Output the (X, Y) coordinate of the center of the cell containing the given text.  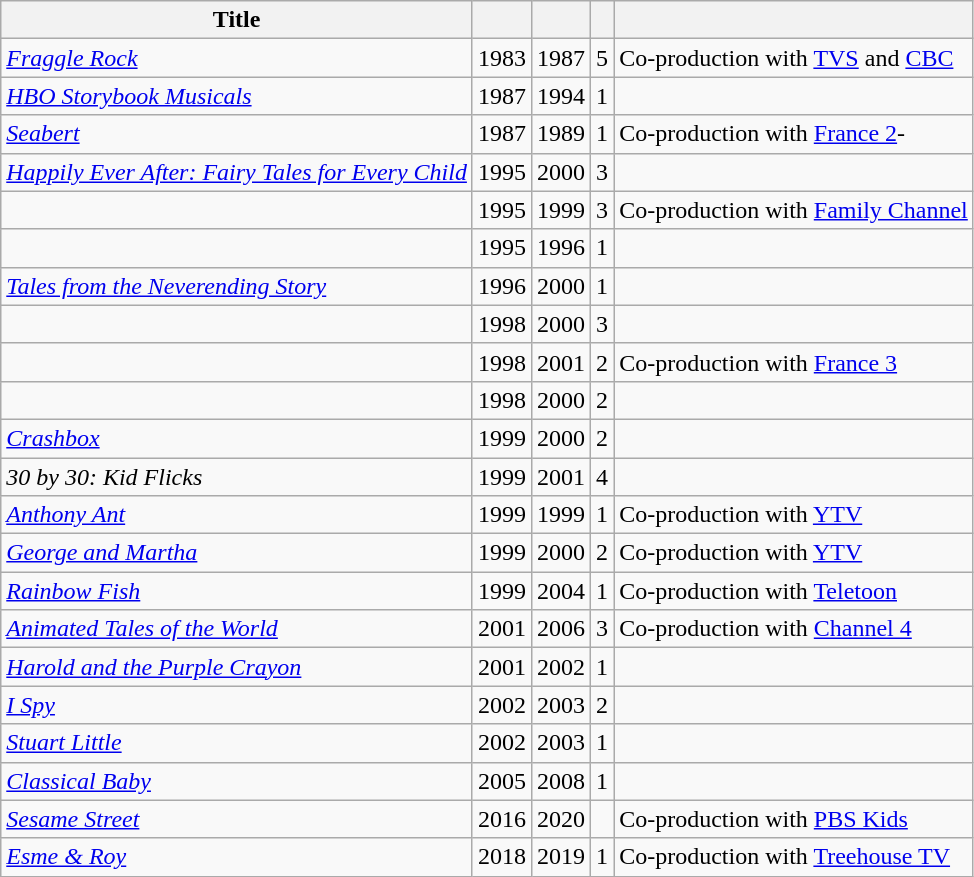
Co-production with France 3 (794, 362)
Crashbox (237, 438)
2020 (560, 819)
George and Martha (237, 553)
Co-production with PBS Kids (794, 819)
2008 (560, 781)
Co-production with Channel 4 (794, 629)
Tales from the Neverending Story (237, 286)
2018 (502, 857)
Co-production with Treehouse TV (794, 857)
Seabert (237, 134)
1994 (560, 96)
2019 (560, 857)
Co-production with Family Channel (794, 210)
30 by 30: Kid Flicks (237, 477)
Co-production with France 2- (794, 134)
Stuart Little (237, 743)
1983 (502, 58)
Anthony Ant (237, 515)
HBO Storybook Musicals (237, 96)
Sesame Street (237, 819)
2016 (502, 819)
Happily Ever After: Fairy Tales for Every Child (237, 172)
Esme & Roy (237, 857)
5 (602, 58)
Animated Tales of the World (237, 629)
Harold and the Purple Crayon (237, 667)
2005 (502, 781)
2004 (560, 591)
Title (237, 20)
Classical Baby (237, 781)
Fraggle Rock (237, 58)
Co-production with TVS and CBC (794, 58)
Co-production with Teletoon (794, 591)
Rainbow Fish (237, 591)
2006 (560, 629)
I Spy (237, 705)
4 (602, 477)
1989 (560, 134)
